Identify which cell holds the provided text, then report its (X, Y) central coordinate. 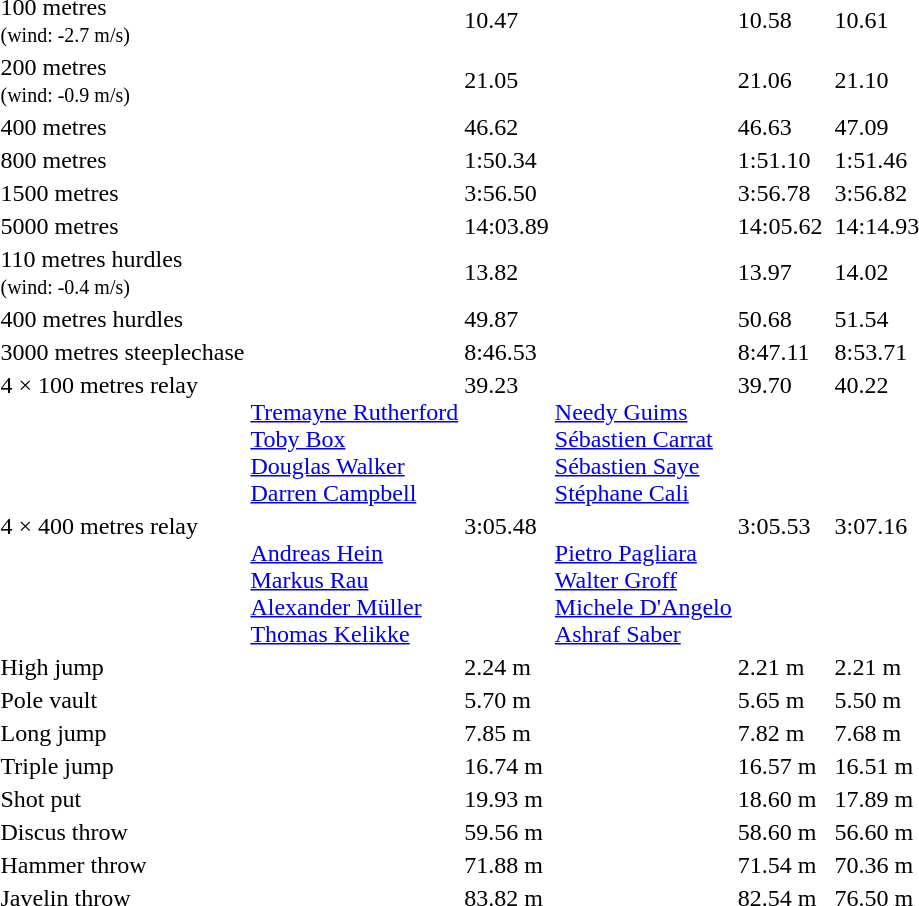
5.65 m (780, 700)
46.63 (780, 127)
Tremayne RutherfordToby BoxDouglas WalkerDarren Campbell (354, 439)
7.85 m (507, 733)
Needy GuimsSébastien CarratSébastien SayeStéphane Cali (643, 439)
19.93 m (507, 799)
8:47.11 (780, 352)
71.88 m (507, 865)
14:03.89 (507, 226)
3:56.50 (507, 193)
13.82 (507, 272)
Andreas HeinMarkus RauAlexander MüllerThomas Kelikke (354, 580)
13.97 (780, 272)
39.70 (780, 439)
58.60 m (780, 832)
5.70 m (507, 700)
18.60 m (780, 799)
1:51.10 (780, 160)
39.23 (507, 439)
7.82 m (780, 733)
14:05.62 (780, 226)
16.57 m (780, 766)
2.21 m (780, 667)
1:50.34 (507, 160)
3:05.48 (507, 580)
50.68 (780, 319)
3:05.53 (780, 580)
46.62 (507, 127)
71.54 m (780, 865)
21.05 (507, 80)
Pietro PagliaraWalter GroffMichele D'AngeloAshraf Saber (643, 580)
49.87 (507, 319)
59.56 m (507, 832)
21.06 (780, 80)
8:46.53 (507, 352)
3:56.78 (780, 193)
16.74 m (507, 766)
2.24 m (507, 667)
